Identify which cell holds the provided text, then report its (x, y) central coordinate. 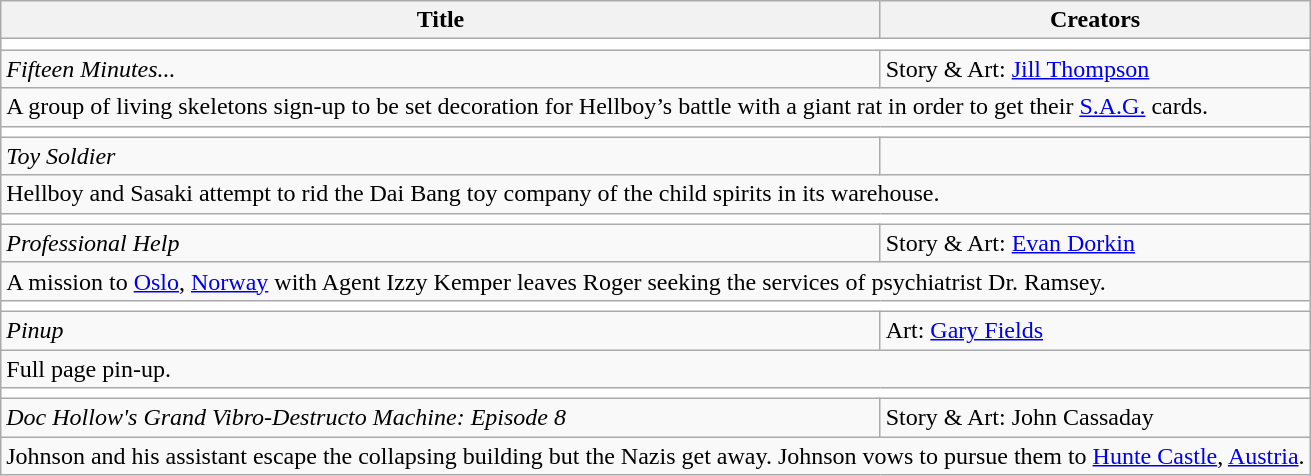
Toy Soldier (440, 156)
Creators (1095, 20)
Hellboy and Sasaki attempt to rid the Dai Bang toy company of the child spirits in its warehouse. (656, 194)
Art: Gary Fields (1095, 330)
A group of living skeletons sign-up to be set decoration for Hellboy’s battle with a giant rat in order to get their S.A.G. cards. (656, 107)
Story & Art: Evan Dorkin (1095, 243)
Doc Hollow's Grand Vibro-Destructo Machine: Episode 8 (440, 418)
Johnson and his assistant escape the collapsing building but the Nazis get away. Johnson vows to pursue them to Hunte Castle, Austria. (656, 456)
Pinup (440, 330)
A mission to Oslo, Norway with Agent Izzy Kemper leaves Roger seeking the services of psychiatrist Dr. Ramsey. (656, 281)
Professional Help (440, 243)
Full page pin-up. (656, 369)
Title (440, 20)
Story & Art: Jill Thompson (1095, 69)
Fifteen Minutes... (440, 69)
Story & Art: John Cassaday (1095, 418)
